Detect which cell encompasses the target text, then output its (x, y) center coordinate. 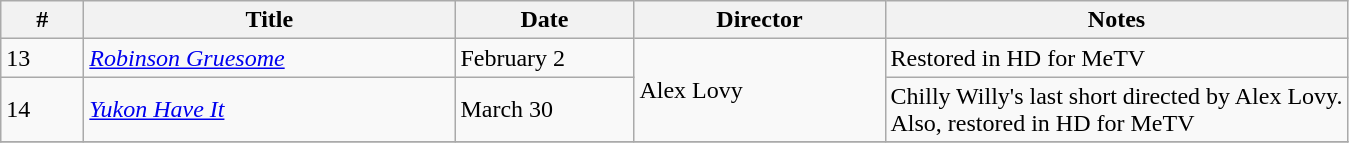
14 (42, 110)
Date (544, 20)
Title (270, 20)
Yukon Have It (270, 110)
13 (42, 58)
Alex Lovy (760, 90)
March 30 (544, 110)
Notes (1116, 20)
Restored in HD for MeTV (1116, 58)
Chilly Willy's last short directed by Alex Lovy.Also, restored in HD for MeTV (1116, 110)
February 2 (544, 58)
Director (760, 20)
# (42, 20)
Robinson Gruesome (270, 58)
